Locate the cell with the specified text and output its (x, y) center coordinate. 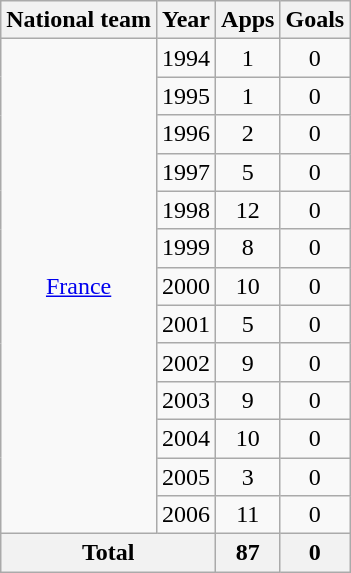
12 (248, 210)
8 (248, 248)
France (79, 286)
2000 (186, 286)
Total (108, 553)
87 (248, 553)
2006 (186, 515)
2005 (186, 477)
2 (248, 134)
1999 (186, 248)
1997 (186, 172)
2001 (186, 324)
1996 (186, 134)
Apps (248, 20)
1995 (186, 96)
3 (248, 477)
Year (186, 20)
11 (248, 515)
2002 (186, 362)
1998 (186, 210)
National team (79, 20)
2004 (186, 438)
2003 (186, 400)
Goals (315, 20)
1994 (186, 58)
